Find where the given text appears and provide that cell's center as [X, Y] coordinate. 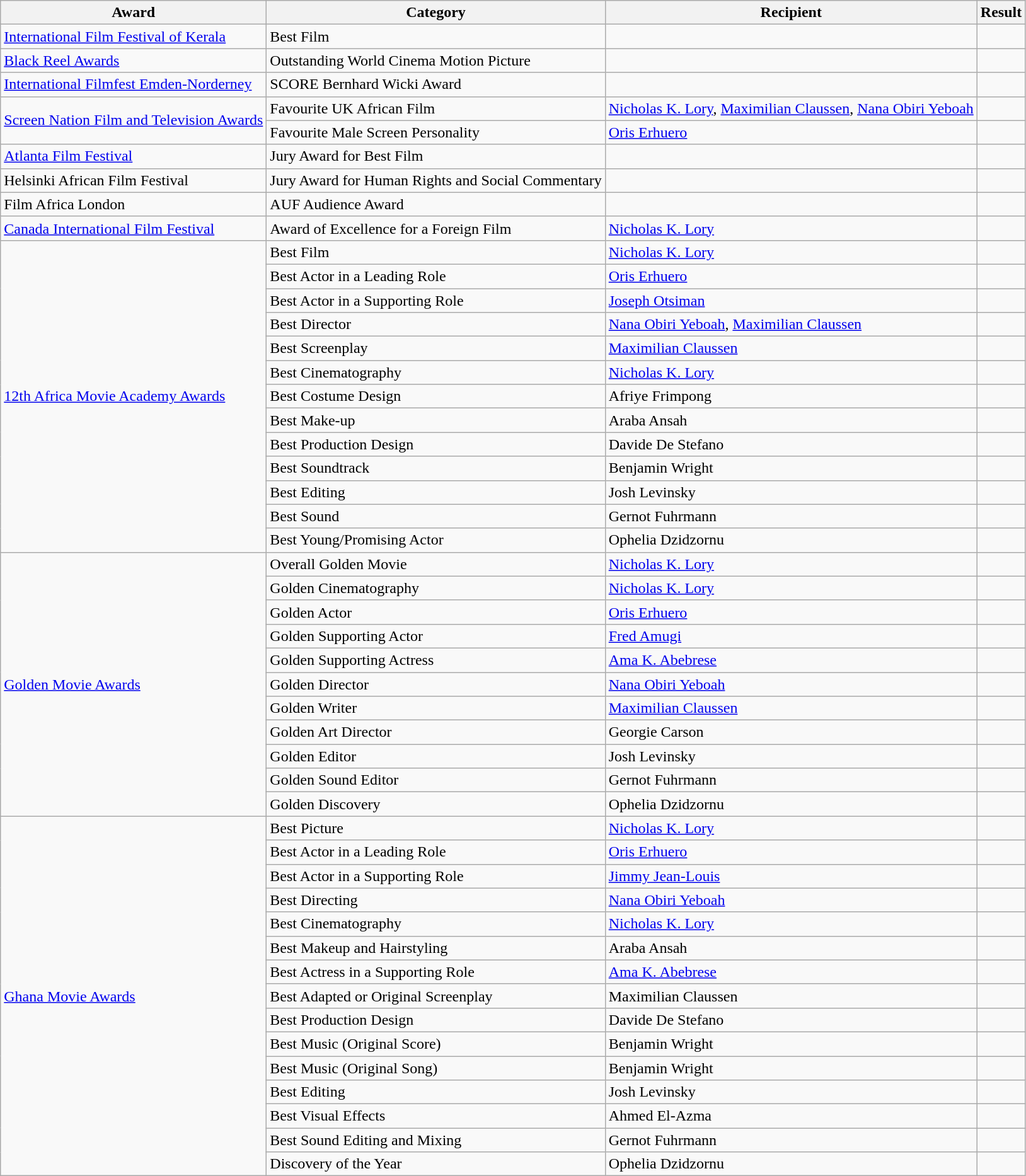
Nicholas K. Lory, Maximilian Claussen, Nana Obiri Yeboah [791, 108]
Ahmed El-Azma [791, 1116]
Best Directing [436, 900]
12th Africa Movie Academy Awards [134, 396]
Canada International Film Festival [134, 228]
Award [134, 13]
Jury Award for Best Film [436, 156]
Nana Obiri Yeboah, Maximilian Claussen [791, 325]
Best Music (Original Song) [436, 1068]
Recipient [791, 13]
Atlanta Film Festival [134, 156]
Golden Writer [436, 708]
Discovery of the Year [436, 1164]
Golden Actor [436, 612]
Best Actress in a Supporting Role [436, 972]
Category [436, 13]
Golden Art Director [436, 732]
Golden Supporting Actress [436, 660]
Black Reel Awards [134, 61]
Golden Cinematography [436, 588]
Screen Nation Film and Television Awards [134, 120]
SCORE Bernhard Wicki Award [436, 84]
Golden Editor [436, 756]
Best Director [436, 325]
Helsinki African Film Festival [134, 180]
Best Costume Design [436, 396]
International Filmfest Emden-Norderney [134, 84]
AUF Audience Award [436, 204]
Outstanding World Cinema Motion Picture [436, 61]
Golden Director [436, 684]
Best Sound Editing and Mixing [436, 1140]
Award of Excellence for a Foreign Film [436, 228]
Best Visual Effects [436, 1116]
Favourite Male Screen Personality [436, 132]
Georgie Carson [791, 732]
Result [1001, 13]
International Film Festival of Kerala [134, 37]
Fred Amugi [791, 636]
Best Make-up [436, 420]
Golden Movie Awards [134, 684]
Best Screenplay [436, 349]
Best Music (Original Score) [436, 1044]
Ghana Movie Awards [134, 996]
Golden Sound Editor [436, 780]
Best Picture [436, 828]
Jury Award for Human Rights and Social Commentary [436, 180]
Afriye Frimpong [791, 396]
Jimmy Jean-Louis [791, 876]
Overall Golden Movie [436, 564]
Best Makeup and Hairstyling [436, 948]
Best Adapted or Original Screenplay [436, 996]
Best Sound [436, 516]
Best Young/Promising Actor [436, 540]
Golden Discovery [436, 804]
Best Soundtrack [436, 468]
Favourite UK African Film [436, 108]
Joseph Otsiman [791, 301]
Film Africa London [134, 204]
Golden Supporting Actor [436, 636]
